Extract the [X, Y] coordinate from the center of the cell holding the provided text.  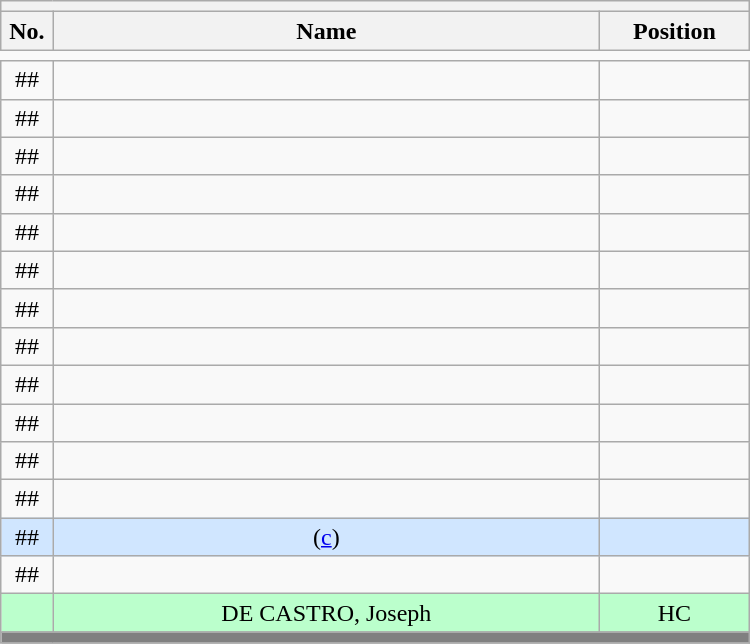
(c) [326, 537]
DE CASTRO, Joseph [326, 613]
HC [675, 613]
No. [27, 31]
Name [326, 31]
Position [675, 31]
